Return the [x, y] coordinate for the center point of the cell that contains the specified text.  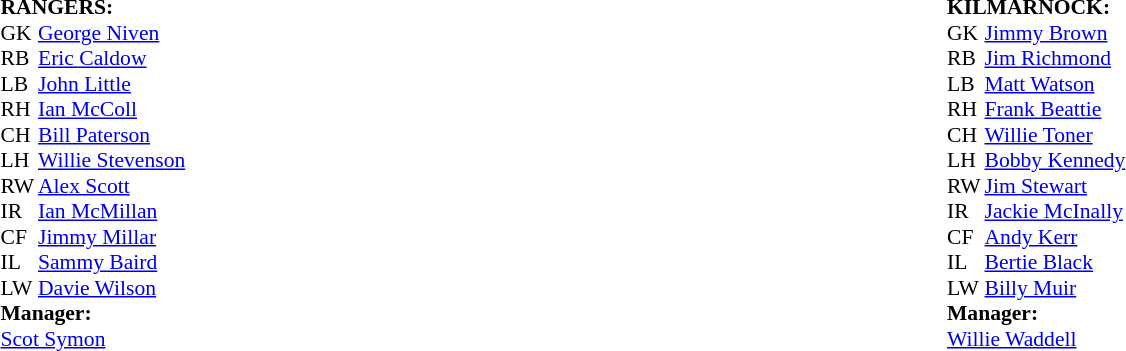
Bill Paterson [150, 135]
John Little [150, 84]
Alex Scott [150, 186]
Ian McMillan [150, 211]
Manager: [131, 313]
Willie Stevenson [150, 161]
George Niven [150, 33]
Sammy Baird [150, 263]
Ian McColl [150, 109]
Davie Wilson [150, 288]
Jimmy Millar [150, 237]
Eric Caldow [150, 59]
